Determine the [x, y] coordinate at the center of the cell enclosing the given text.  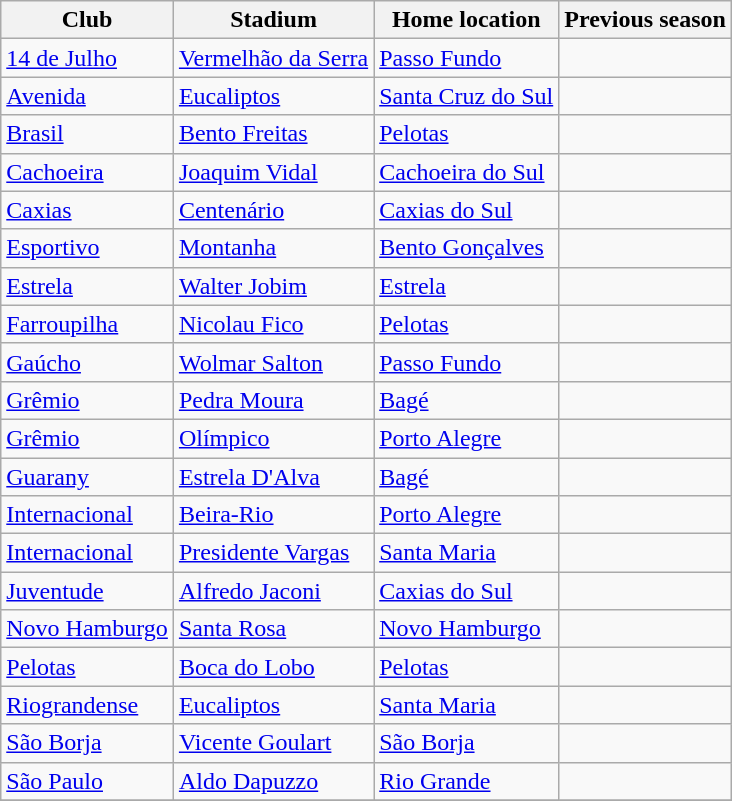
Alfredo Jaconi [273, 591]
Joaquim Vidal [273, 172]
Montanha [273, 248]
Beira-Rio [273, 515]
Rio Grande [466, 781]
Juventude [88, 591]
Wolmar Salton [273, 362]
Centenário [273, 210]
Olímpico [273, 438]
Santa Cruz do Sul [466, 96]
Previous season [646, 20]
Presidente Vargas [273, 553]
Stadium [273, 20]
Estrela D'Alva [273, 477]
Bento Gonçalves [466, 248]
Santa Rosa [273, 629]
Home location [466, 20]
Club [88, 20]
Nicolau Fico [273, 324]
Caxias [88, 210]
Guarany [88, 477]
Cachoeira do Sul [466, 172]
Boca do Lobo [273, 667]
Brasil [88, 134]
Gaúcho [88, 362]
Esportivo [88, 248]
Riograndense [88, 705]
Vicente Goulart [273, 743]
Walter Jobim [273, 286]
Cachoeira [88, 172]
Bento Freitas [273, 134]
São Paulo [88, 781]
14 de Julho [88, 58]
Farroupilha [88, 324]
Aldo Dapuzzo [273, 781]
Avenida [88, 96]
Pedra Moura [273, 400]
Vermelhão da Serra [273, 58]
